Pinpoint the cell where the given text exists, returning its [X, Y] midpoint coordinate. 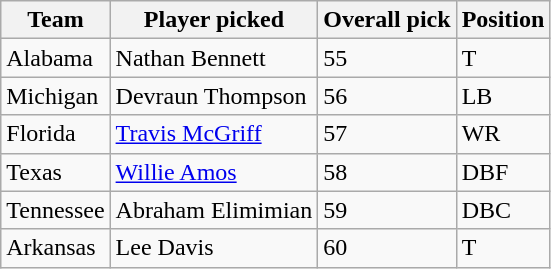
Team [56, 20]
59 [387, 210]
Player picked [214, 20]
57 [387, 134]
Position [503, 20]
Devraun Thompson [214, 96]
DBC [503, 210]
Florida [56, 134]
56 [387, 96]
Michigan [56, 96]
Willie Amos [214, 172]
Tennessee [56, 210]
Nathan Bennett [214, 58]
LB [503, 96]
60 [387, 248]
Texas [56, 172]
55 [387, 58]
Travis McGriff [214, 134]
Arkansas [56, 248]
Alabama [56, 58]
58 [387, 172]
WR [503, 134]
Lee Davis [214, 248]
Overall pick [387, 20]
Abraham Elimimian [214, 210]
DBF [503, 172]
